Output the [X, Y] coordinate of the center of the cell containing the given text.  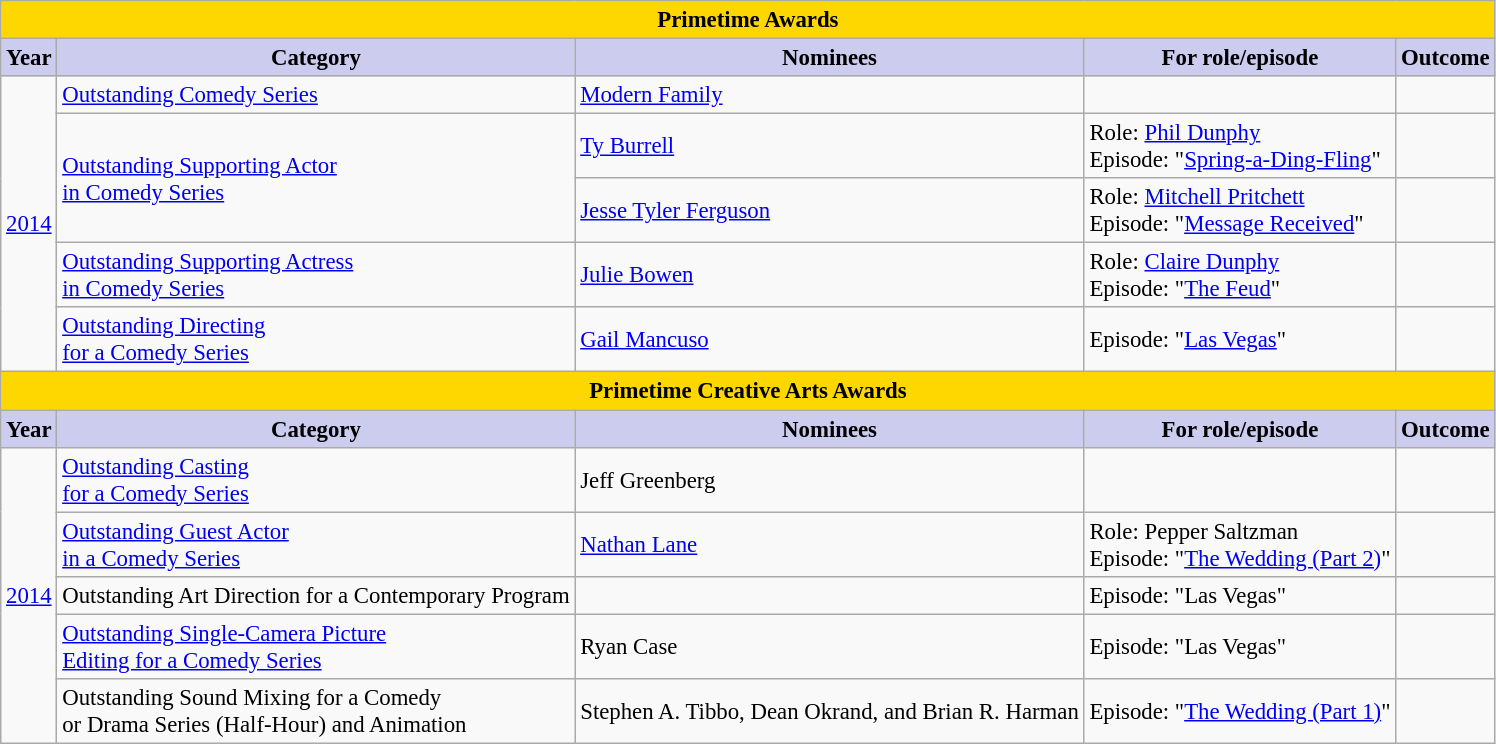
Gail Mancuso [830, 340]
Stephen A. Tibbo, Dean Okrand, and Brian R. Harman [830, 712]
Role: Phil DunphyEpisode: "Spring-a-Ding-Fling" [1240, 146]
Outstanding Single-Camera PictureEditing for a Comedy Series [316, 646]
Outstanding Supporting Actorin Comedy Series [316, 178]
Outstanding Supporting Actressin Comedy Series [316, 276]
Role: Claire DunphyEpisode: "The Feud" [1240, 276]
Episode: "The Wedding (Part 1)" [1240, 712]
Role: Pepper SaltzmanEpisode: "The Wedding (Part 2)" [1240, 544]
Outstanding Guest Actorin a Comedy Series [316, 544]
Modern Family [830, 95]
Jesse Tyler Ferguson [830, 210]
Outstanding Art Direction for a Contemporary Program [316, 595]
Ty Burrell [830, 146]
Ryan Case [830, 646]
Outstanding Castingfor a Comedy Series [316, 480]
Primetime Awards [748, 20]
Nathan Lane [830, 544]
Julie Bowen [830, 276]
Jeff Greenberg [830, 480]
Outstanding Directingfor a Comedy Series [316, 340]
Outstanding Sound Mixing for a Comedyor Drama Series (Half-Hour) and Animation [316, 712]
Role: Mitchell PritchettEpisode: "Message Received" [1240, 210]
Primetime Creative Arts Awards [748, 391]
Outstanding Comedy Series [316, 95]
